Output the [X, Y] coordinate of the center of the cell containing the given text.  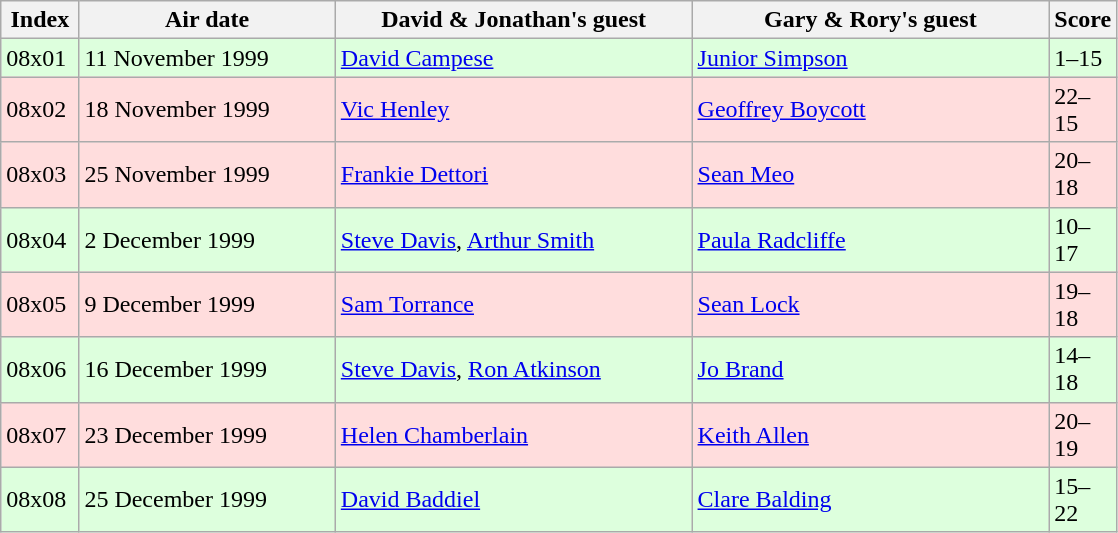
25 November 1999 [207, 174]
2 December 1999 [207, 240]
Score [1083, 20]
Helen Chamberlain [514, 434]
Gary & Rory's guest [870, 20]
Sean Meo [870, 174]
20–18 [1083, 174]
David Baddiel [514, 500]
20–19 [1083, 434]
08x03 [40, 174]
25 December 1999 [207, 500]
08x02 [40, 110]
Keith Allen [870, 434]
16 December 1999 [207, 370]
08x01 [40, 58]
Steve Davis, Arthur Smith [514, 240]
Vic Henley [514, 110]
David & Jonathan's guest [514, 20]
Sean Lock [870, 304]
Frankie Dettori [514, 174]
Steve Davis, Ron Atkinson [514, 370]
Air date [207, 20]
14–18 [1083, 370]
22–15 [1083, 110]
08x08 [40, 500]
08x05 [40, 304]
Jo Brand [870, 370]
Sam Torrance [514, 304]
08x06 [40, 370]
Clare Balding [870, 500]
Geoffrey Boycott [870, 110]
Junior Simpson [870, 58]
1–15 [1083, 58]
08x07 [40, 434]
08x04 [40, 240]
Index [40, 20]
9 December 1999 [207, 304]
23 December 1999 [207, 434]
10–17 [1083, 240]
19–18 [1083, 304]
David Campese [514, 58]
15–22 [1083, 500]
Paula Radcliffe [870, 240]
18 November 1999 [207, 110]
11 November 1999 [207, 58]
